Extract the [x, y] coordinate from the center of the cell holding the provided text.  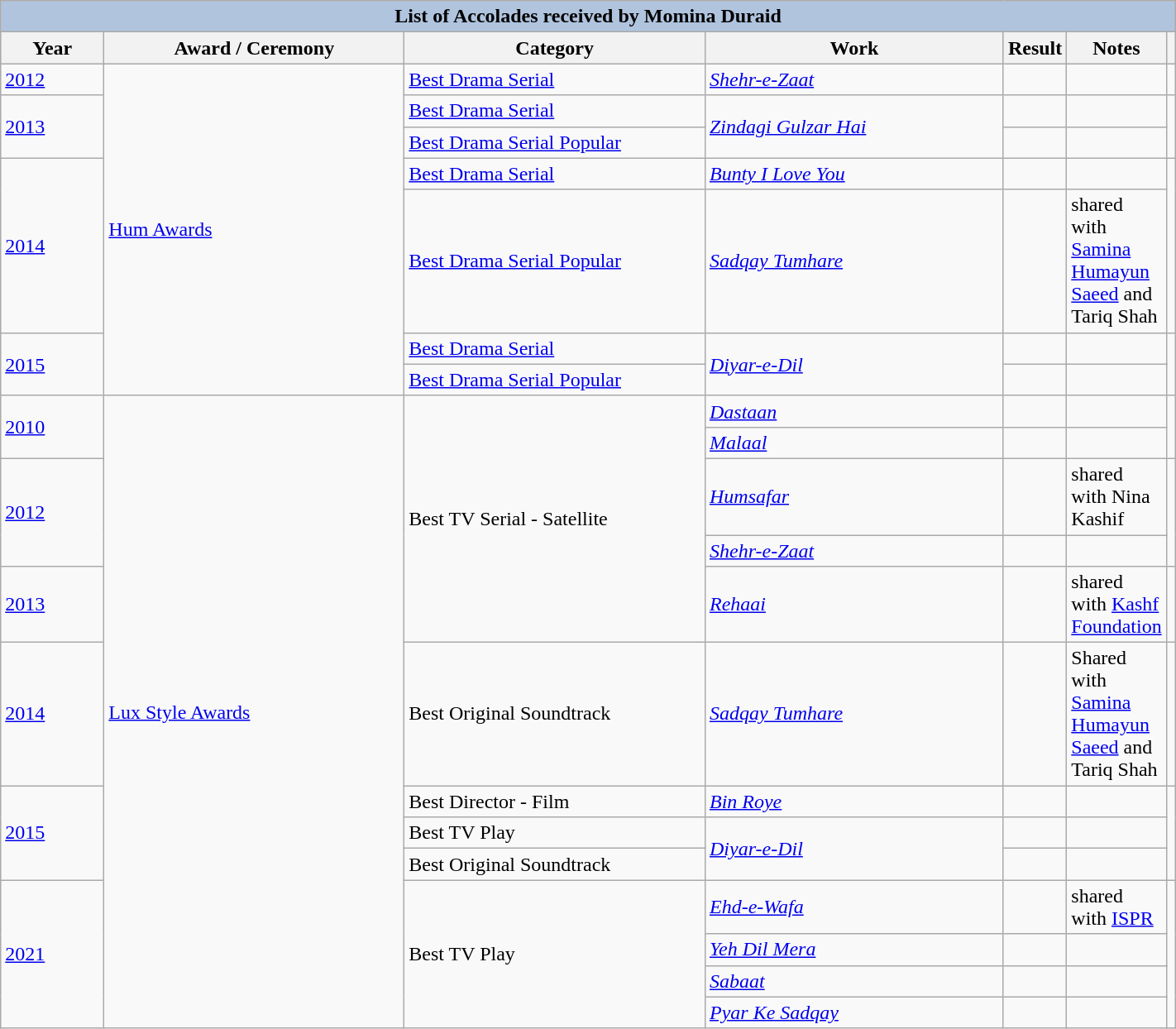
Hum Awards [255, 230]
Bunty I Love You [853, 174]
Bin Roye [853, 802]
Lux Style Awards [255, 711]
2021 [53, 955]
Malaal [853, 443]
Best TV Serial - Satellite [555, 519]
Rehaai [853, 605]
Zindagi Gulzar Hai [853, 127]
Year [53, 48]
shared with Nina Kashif [1116, 496]
shared with Kashf Foundation [1116, 605]
Work [853, 48]
Pyar Ke Sadqay [853, 1012]
Ehd-e-Wafa [853, 907]
Yeh Dil Mera [853, 950]
Best Director - Film [555, 802]
Award / Ceremony [255, 48]
Sabaat [853, 981]
Result [1035, 48]
Category [555, 48]
Humsafar [853, 496]
Shared with Samina Humayun Saeed and Tariq Shah [1116, 715]
2010 [53, 427]
Dastaan [853, 411]
shared with ISPR [1116, 907]
List of Accolades received by Momina Duraid [588, 17]
Notes [1116, 48]
shared with Samina Humayun Saeed and Tariq Shah [1116, 261]
